Return the [X, Y] coordinate for the center point of the cell that contains the specified text.  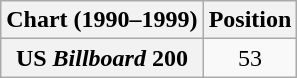
US Billboard 200 [102, 58]
Position [250, 20]
Chart (1990–1999) [102, 20]
53 [250, 58]
